Identify which cell holds the provided text, then report its [x, y] central coordinate. 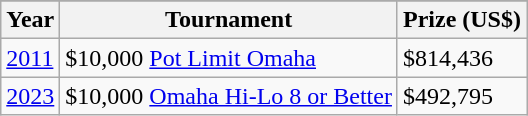
Prize (US$) [462, 20]
2011 [30, 58]
$814,436 [462, 58]
$492,795 [462, 96]
2023 [30, 96]
Tournament [229, 20]
$10,000 Omaha Hi-Lo 8 or Better [229, 96]
$10,000 Pot Limit Omaha [229, 58]
Year [30, 20]
